Extract the [X, Y] coordinate from the center of the cell holding the provided text.  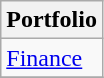
Portfolio [52, 20]
Finance [52, 58]
